For the text-containing cell, return its midpoint in (X, Y) coordinate format. 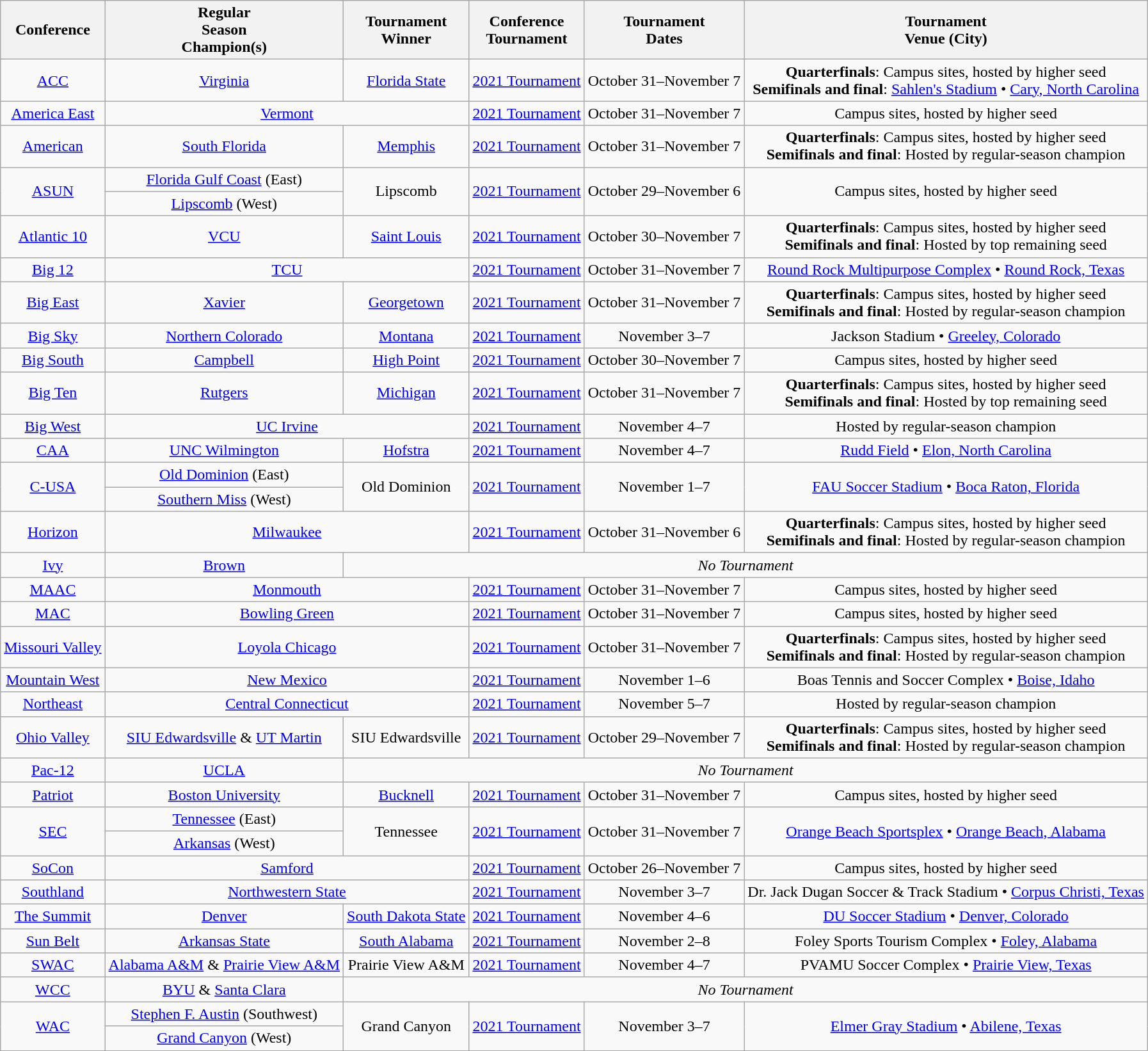
Big East (52, 302)
Big South (52, 360)
Brown (224, 565)
America East (52, 113)
Prairie View A&M (406, 965)
Denver (224, 917)
Old Dominion (East) (224, 475)
MAC (52, 614)
Big 12 (52, 269)
Orange Beach Sportsplex • Orange Beach, Alabama (946, 831)
Quarterfinals: Campus sites, hosted by higher seedSemifinals and final: Sahlen's Stadium • Cary, North Carolina (946, 81)
November 1–7 (664, 487)
Boas Tennis and Soccer Complex • Boise, Idaho (946, 680)
October 26–November 7 (664, 867)
Monmouth (287, 590)
Big Ten (52, 393)
UCLA (224, 770)
Big Sky (52, 335)
Northwestern State (287, 892)
Vermont (287, 113)
SIU Edwardsville (406, 737)
Saint Louis (406, 237)
Atlantic 10 (52, 237)
CAA (52, 451)
SIU Edwardsville & UT Martin (224, 737)
Campbell (224, 360)
Bucknell (406, 794)
October 31–November 6 (664, 533)
PVAMU Soccer Complex • Prairie View, Texas (946, 965)
Georgetown (406, 302)
SWAC (52, 965)
Loyola Chicago (287, 646)
ACC (52, 81)
New Mexico (287, 680)
Foley Sports Tourism Complex • Foley, Alabama (946, 941)
WAC (52, 1026)
Arkansas State (224, 941)
Tennessee (East) (224, 819)
Tournament Winner (406, 30)
Pac-12 (52, 770)
Round Rock Multipurpose Complex • Round Rock, Texas (946, 269)
Regular Season Champion(s) (224, 30)
Hofstra (406, 451)
Southland (52, 892)
Virginia (224, 81)
South Dakota State (406, 917)
Mountain West (52, 680)
Michigan (406, 393)
Conference (52, 30)
Northeast (52, 704)
Rudd Field • Elon, North Carolina (946, 451)
UNC Wilmington (224, 451)
Memphis (406, 146)
DU Soccer Stadium • Denver, Colorado (946, 917)
Bowling Green (287, 614)
BYU & Santa Clara (224, 990)
Lipscomb (West) (224, 204)
South Alabama (406, 941)
Tournament Venue (City) (946, 30)
SoCon (52, 867)
FAU Soccer Stadium • Boca Raton, Florida (946, 487)
Grand Canyon (West) (224, 1038)
November 2–8 (664, 941)
American (52, 146)
Patriot (52, 794)
SEC (52, 831)
Stephen F. Austin (Southwest) (224, 1014)
Milwaukee (287, 533)
C-USA (52, 487)
Montana (406, 335)
Arkansas (West) (224, 843)
Elmer Gray Stadium • Abilene, Texas (946, 1026)
Samford (287, 867)
November 5–7 (664, 704)
November 1–6 (664, 680)
TournamentDates (664, 30)
Horizon (52, 533)
Tennessee (406, 831)
Dr. Jack Dugan Soccer & Track Stadium • Corpus Christi, Texas (946, 892)
November 4–6 (664, 917)
Florida Gulf Coast (East) (224, 179)
MAAC (52, 590)
Jackson Stadium • Greeley, Colorado (946, 335)
Ohio Valley (52, 737)
South Florida (224, 146)
UC Irvine (287, 426)
High Point (406, 360)
Rutgers (224, 393)
Xavier (224, 302)
Alabama A&M & Prairie View A&M (224, 965)
VCU (224, 237)
The Summit (52, 917)
October 29–November 6 (664, 191)
Southern Miss (West) (224, 499)
Boston University (224, 794)
Lipscomb (406, 191)
Central Connecticut (287, 704)
Conference Tournament (527, 30)
Florida State (406, 81)
October 29–November 7 (664, 737)
WCC (52, 990)
TCU (287, 269)
ASUN (52, 191)
Grand Canyon (406, 1026)
Old Dominion (406, 487)
Ivy (52, 565)
Northern Colorado (224, 335)
Big West (52, 426)
Sun Belt (52, 941)
Missouri Valley (52, 646)
